Output the (x, y) coordinate of the center of the cell containing the given text.  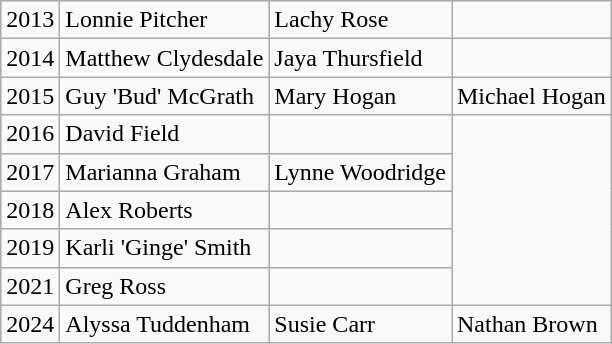
Mary Hogan (360, 96)
2018 (30, 210)
2021 (30, 286)
2019 (30, 248)
Matthew Clydesdale (164, 58)
Alex Roberts (164, 210)
2016 (30, 134)
Nathan Brown (532, 324)
Alyssa Tuddenham (164, 324)
Marianna Graham (164, 172)
David Field (164, 134)
Guy 'Bud' McGrath (164, 96)
2013 (30, 20)
2014 (30, 58)
2015 (30, 96)
Karli 'Ginge' Smith (164, 248)
Michael Hogan (532, 96)
Lachy Rose (360, 20)
Susie Carr (360, 324)
Lonnie Pitcher (164, 20)
Lynne Woodridge (360, 172)
Greg Ross (164, 286)
2017 (30, 172)
Jaya Thursfield (360, 58)
2024 (30, 324)
